Search for the cell housing the specified text and yield its [X, Y] center coordinate. 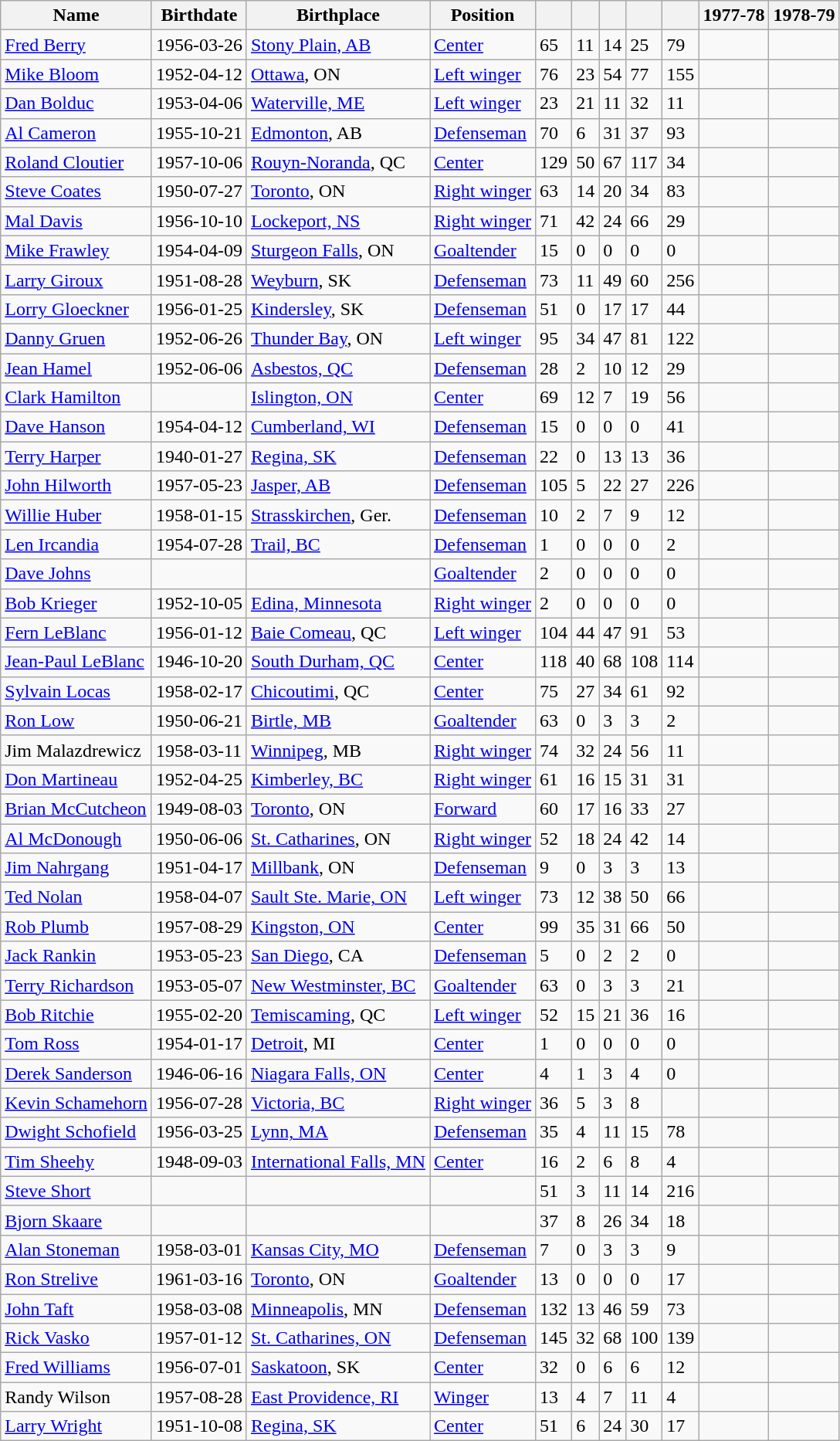
1952-06-06 [199, 368]
25 [644, 45]
Trail, BC [338, 544]
1957-05-23 [199, 486]
1954-04-09 [199, 250]
1954-01-17 [199, 1044]
Chicoutimi, QC [338, 691]
1953-05-23 [199, 956]
Stony Plain, AB [338, 45]
Derek Sanderson [76, 1073]
1950-06-06 [199, 838]
Alan Stoneman [76, 1249]
Minneapolis, MN [338, 1309]
Jim Nahrgang [76, 868]
256 [681, 280]
78 [681, 1132]
Victoria, BC [338, 1103]
Danny Gruen [76, 338]
Cumberland, WI [338, 427]
Bjorn Skaare [76, 1220]
1951-04-17 [199, 868]
Sturgeon Falls, ON [338, 250]
1952-04-25 [199, 779]
122 [681, 338]
74 [554, 750]
76 [554, 74]
Jim Malazdrewicz [76, 750]
1955-10-21 [199, 133]
Mike Frawley [76, 250]
Dwight Schofield [76, 1132]
Jean-Paul LeBlanc [76, 662]
Saskatoon, SK [338, 1368]
1951-10-08 [199, 1426]
Jasper, AB [338, 486]
139 [681, 1338]
1956-03-26 [199, 45]
71 [554, 221]
Name [76, 15]
1949-08-03 [199, 809]
Larry Wright [76, 1426]
1953-04-06 [199, 103]
Steve Coates [76, 192]
1955-02-20 [199, 1015]
Mike Bloom [76, 74]
114 [681, 662]
Kimberley, BC [338, 779]
30 [644, 1426]
1946-10-20 [199, 662]
Tim Sheehy [76, 1161]
99 [554, 927]
Kindersley, SK [338, 309]
Baie Comeau, QC [338, 632]
1957-10-06 [199, 162]
Mal Davis [76, 221]
1956-07-28 [199, 1103]
Forward [482, 809]
81 [644, 338]
Waterville, ME [338, 103]
104 [554, 632]
1978-79 [804, 15]
Fred Berry [76, 45]
129 [554, 162]
John Hilworth [76, 486]
1952-10-05 [199, 603]
1946-06-16 [199, 1073]
145 [554, 1338]
Birthdate [199, 15]
Weyburn, SK [338, 280]
53 [681, 632]
Randy Wilson [76, 1397]
1977-78 [733, 15]
1958-03-11 [199, 750]
Steve Short [76, 1191]
26 [613, 1220]
93 [681, 133]
69 [554, 398]
San Diego, CA [338, 956]
38 [613, 897]
65 [554, 45]
105 [554, 486]
83 [681, 192]
Len Ircandia [76, 544]
19 [644, 398]
Roland Cloutier [76, 162]
1958-04-07 [199, 897]
Tom Ross [76, 1044]
Willie Huber [76, 515]
1957-08-29 [199, 927]
1957-08-28 [199, 1397]
Rob Plumb [76, 927]
Edmonton, AB [338, 133]
Dave Hanson [76, 427]
1940-01-27 [199, 456]
117 [644, 162]
Dave Johns [76, 574]
Winnipeg, MB [338, 750]
70 [554, 133]
East Providence, RI [338, 1397]
1958-03-08 [199, 1309]
Position [482, 15]
1956-03-25 [199, 1132]
Al Cameron [76, 133]
Al McDonough [76, 838]
Jack Rankin [76, 956]
Lorry Gloeckner [76, 309]
Jean Hamel [76, 368]
Fern LeBlanc [76, 632]
41 [681, 427]
Strasskirchen, Ger. [338, 515]
International Falls, MN [338, 1161]
Niagara Falls, ON [338, 1073]
92 [681, 691]
1956-01-25 [199, 309]
Brian McCutcheon [76, 809]
49 [613, 280]
Lynn, MA [338, 1132]
Sault Ste. Marie, ON [338, 897]
1956-01-12 [199, 632]
Ottawa, ON [338, 74]
132 [554, 1309]
Rick Vasko [76, 1338]
Winger [482, 1397]
1957-01-12 [199, 1338]
John Taft [76, 1309]
155 [681, 74]
Millbank, ON [338, 868]
100 [644, 1338]
Terry Harper [76, 456]
77 [644, 74]
Sylvain Locas [76, 691]
1950-06-21 [199, 720]
33 [644, 809]
226 [681, 486]
1958-01-15 [199, 515]
67 [613, 162]
Kingston, ON [338, 927]
59 [644, 1309]
108 [644, 662]
1952-04-12 [199, 74]
1948-09-03 [199, 1161]
Ted Nolan [76, 897]
54 [613, 74]
Birtle, MB [338, 720]
1956-07-01 [199, 1368]
Edina, Minnesota [338, 603]
28 [554, 368]
Don Martineau [76, 779]
95 [554, 338]
1954-04-12 [199, 427]
Larry Giroux [76, 280]
1958-02-17 [199, 691]
Fred Williams [76, 1368]
Thunder Bay, ON [338, 338]
Lockeport, NS [338, 221]
40 [585, 662]
Kansas City, MO [338, 1249]
1954-07-28 [199, 544]
Ron Strelive [76, 1279]
1953-05-07 [199, 985]
1952-06-26 [199, 338]
Terry Richardson [76, 985]
Birthplace [338, 15]
1951-08-28 [199, 280]
46 [613, 1309]
Dan Bolduc [76, 103]
New Westminster, BC [338, 985]
Bob Krieger [76, 603]
75 [554, 691]
1961-03-16 [199, 1279]
Clark Hamilton [76, 398]
118 [554, 662]
Bob Ritchie [76, 1015]
Ron Low [76, 720]
South Durham, QC [338, 662]
91 [644, 632]
Rouyn-Noranda, QC [338, 162]
Detroit, MI [338, 1044]
1958-03-01 [199, 1249]
Kevin Schamehorn [76, 1103]
Temiscaming, QC [338, 1015]
1950-07-27 [199, 192]
1956-10-10 [199, 221]
Islington, ON [338, 398]
79 [681, 45]
Asbestos, QC [338, 368]
216 [681, 1191]
20 [613, 192]
